Extract the [x, y] coordinate from the center of the cell holding the provided text.  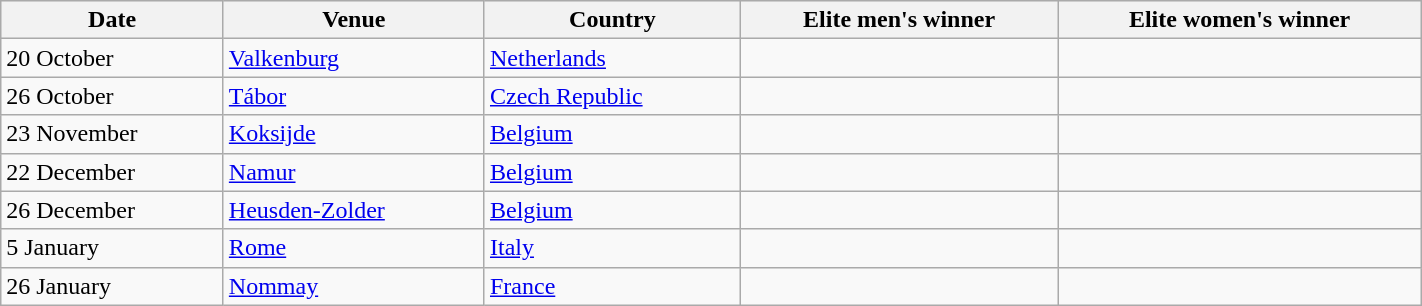
Rome [354, 248]
26 January [112, 286]
Koksijde [354, 134]
20 October [112, 58]
Heusden-Zolder [354, 210]
26 December [112, 210]
Namur [354, 172]
Date [112, 20]
Netherlands [612, 58]
Country [612, 20]
Elite women's winner [1240, 20]
5 January [112, 248]
France [612, 286]
Valkenburg [354, 58]
Tábor [354, 96]
Venue [354, 20]
26 October [112, 96]
23 November [112, 134]
22 December [112, 172]
Czech Republic [612, 96]
Nommay [354, 286]
Elite men's winner [898, 20]
Italy [612, 248]
